Return the (X, Y) coordinate for the center point of the cell that contains the specified text.  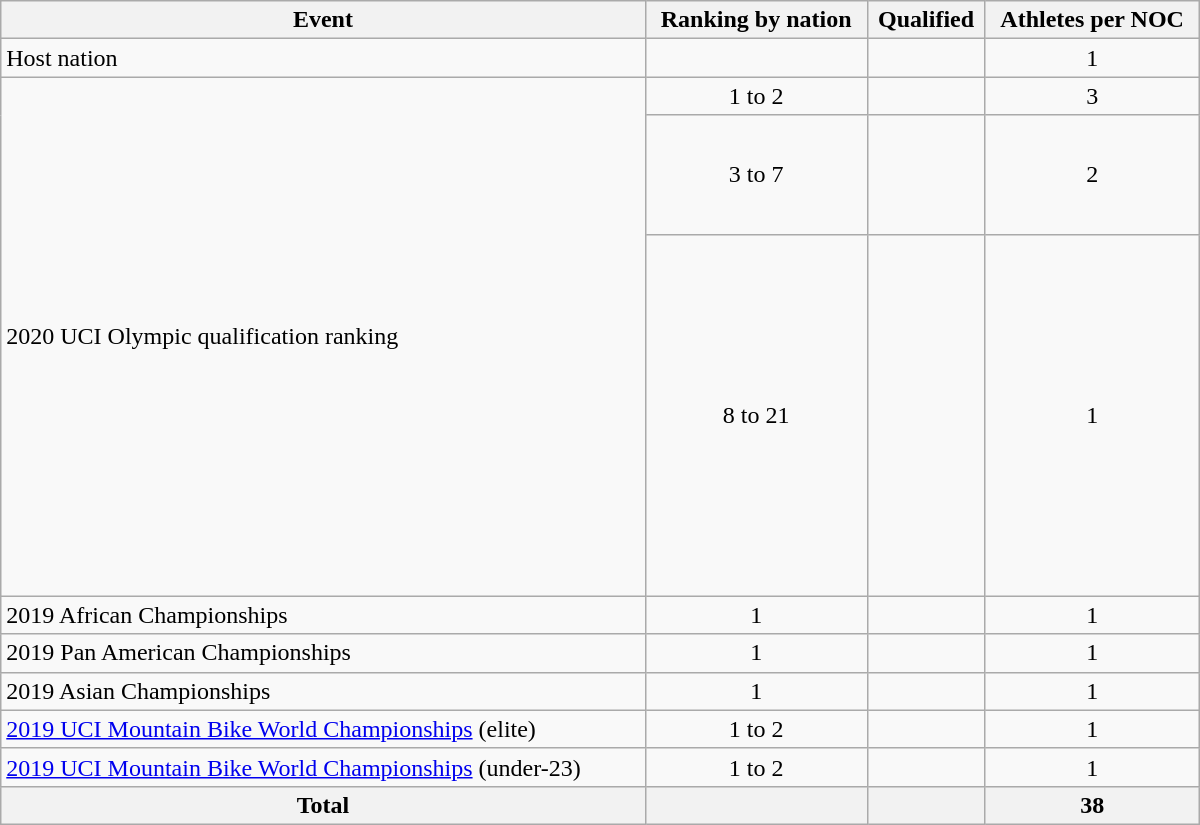
Athletes per NOC (1092, 20)
3 to 7 (756, 174)
2019 UCI Mountain Bike World Championships (under-23) (323, 767)
2019 Pan American Championships (323, 653)
38 (1092, 805)
2 (1092, 174)
Host nation (323, 58)
2020 UCI Olympic qualification ranking (323, 336)
2019 African Championships (323, 615)
Ranking by nation (756, 20)
8 to 21 (756, 415)
3 (1092, 96)
Qualified (926, 20)
Event (323, 20)
2019 UCI Mountain Bike World Championships (elite) (323, 729)
Total (323, 805)
2019 Asian Championships (323, 691)
